From the cell containing the given text, extract its center point as (X, Y) coordinate. 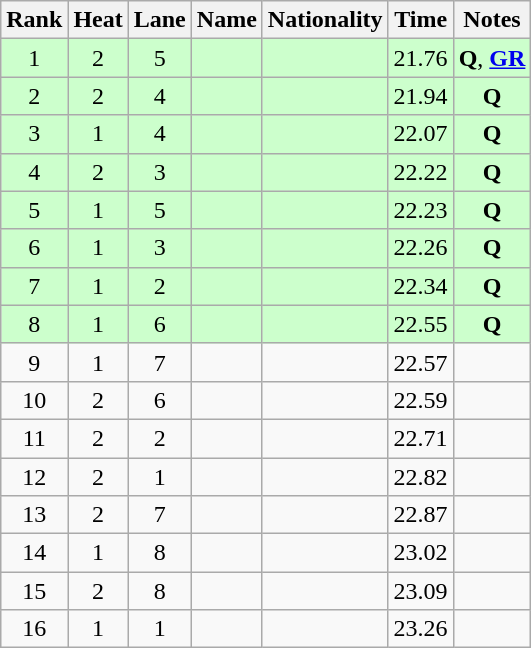
Q, GR (492, 58)
14 (34, 553)
12 (34, 477)
Rank (34, 20)
21.76 (420, 58)
11 (34, 438)
Time (420, 20)
22.59 (420, 400)
22.07 (420, 134)
Name (226, 20)
23.09 (420, 591)
22.22 (420, 172)
16 (34, 629)
23.02 (420, 553)
22.23 (420, 210)
Lane (160, 20)
23.26 (420, 629)
22.26 (420, 248)
22.87 (420, 515)
13 (34, 515)
Heat (98, 20)
Notes (492, 20)
22.71 (420, 438)
22.82 (420, 477)
9 (34, 362)
15 (34, 591)
21.94 (420, 96)
Nationality (325, 20)
10 (34, 400)
22.55 (420, 324)
22.34 (420, 286)
22.57 (420, 362)
